Identify which cell holds the provided text, then report its (x, y) central coordinate. 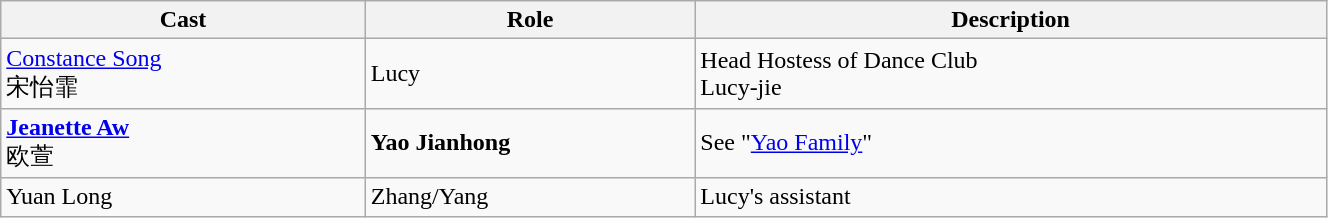
Yuan Long (183, 197)
Role (530, 20)
See "Yao Family" (1011, 143)
Yao Jianhong (530, 143)
Description (1011, 20)
Jeanette Aw 欧萱 (183, 143)
Head Hostess of Dance Club Lucy-jie (1011, 74)
Lucy (530, 74)
Constance Song 宋怡霏 (183, 74)
Lucy's assistant (1011, 197)
Zhang/Yang (530, 197)
Cast (183, 20)
